For the text-containing cell, return its midpoint in (X, Y) coordinate format. 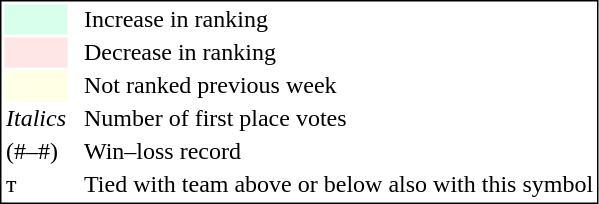
Increase in ranking (338, 19)
Number of first place votes (338, 119)
Not ranked previous week (338, 85)
Decrease in ranking (338, 53)
Win–loss record (338, 151)
т (36, 185)
Tied with team above or below also with this symbol (338, 185)
(#–#) (36, 151)
Italics (36, 119)
